Return (X, Y) of the center of cell containing provided text 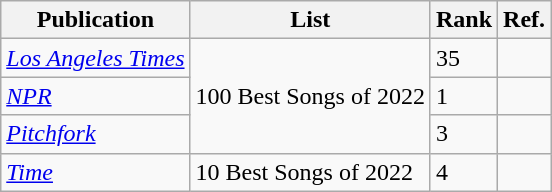
Time (96, 172)
Ref. (524, 20)
Rank (464, 20)
3 (464, 134)
100 Best Songs of 2022 (310, 96)
35 (464, 58)
Publication (96, 20)
List (310, 20)
1 (464, 96)
NPR (96, 96)
Pitchfork (96, 134)
10 Best Songs of 2022 (310, 172)
Los Angeles Times (96, 58)
4 (464, 172)
